Return [x, y] of the center of cell containing provided text 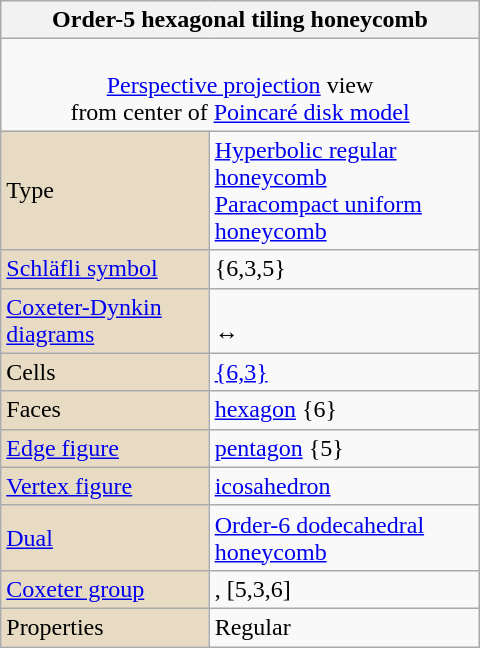
Cells [105, 372]
Regular [344, 627]
Dual [105, 538]
Coxeter-Dynkin diagrams [105, 320]
icosahedron [344, 486]
Properties [105, 627]
Perspective projection viewfrom center of Poincaré disk model [240, 85]
pentagon {5} [344, 448]
hexagon {6} [344, 410]
, [5,3,6] [344, 589]
{6,3} [344, 372]
Faces [105, 410]
↔ [344, 320]
Coxeter group [105, 589]
Vertex figure [105, 486]
Order-6 dodecahedral honeycomb [344, 538]
Type [105, 190]
{6,3,5} [344, 269]
Order-5 hexagonal tiling honeycomb [240, 20]
Edge figure [105, 448]
Hyperbolic regular honeycombParacompact uniform honeycomb [344, 190]
Schläfli symbol [105, 269]
